Return the (X, Y) coordinate for the center point of the cell that contains the specified text.  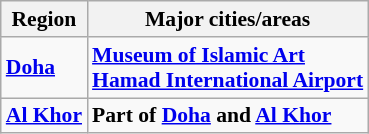
Part of Doha and Al Khor (228, 116)
Doha (44, 68)
Major cities/areas (228, 19)
Al Khor (44, 116)
Region (44, 19)
Museum of Islamic ArtHamad International Airport (228, 68)
